Return (X, Y) of the center of cell containing provided text 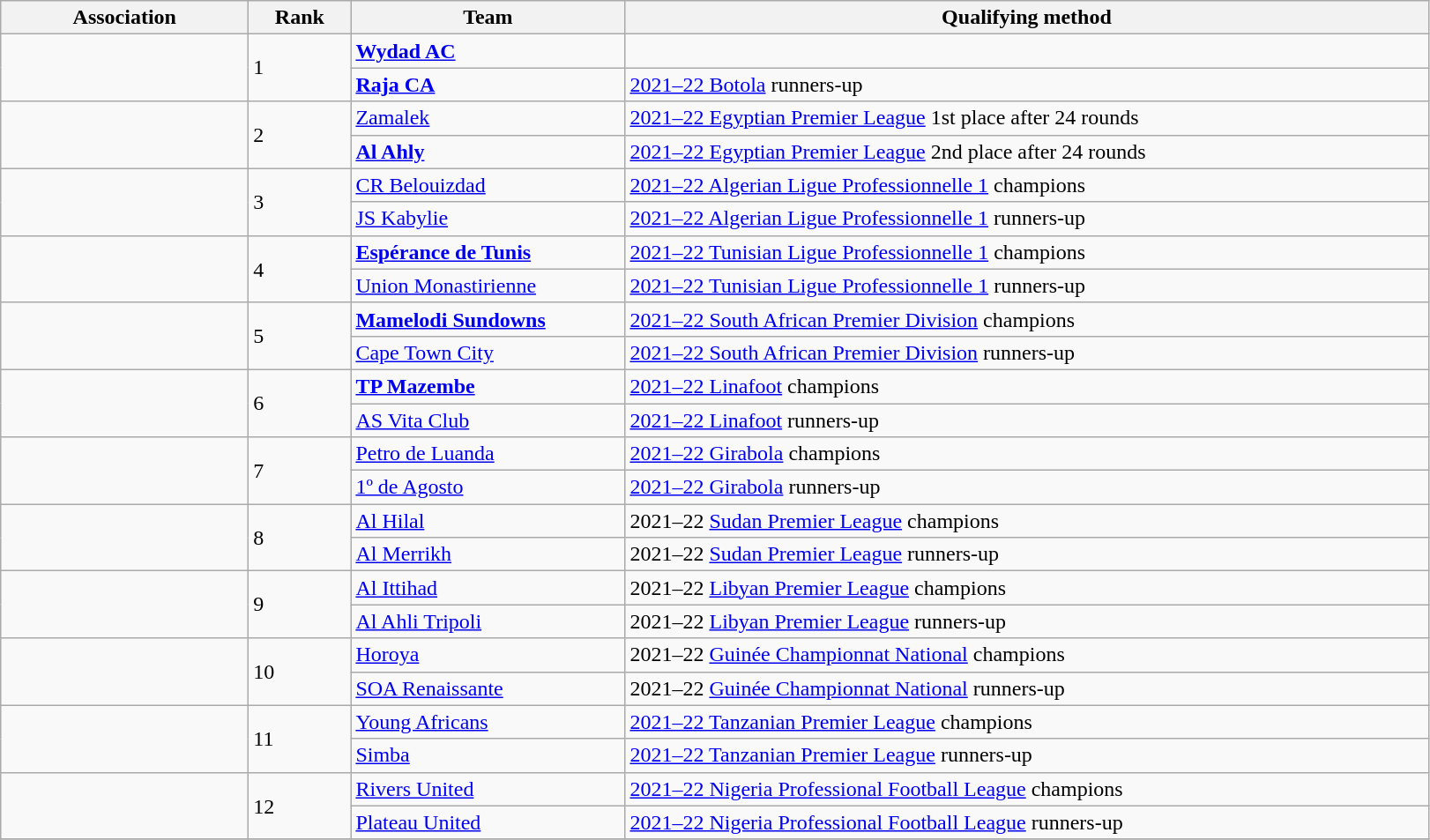
AS Vita Club (488, 420)
2021–22 South African Premier Division runners-up (1026, 353)
Raja CA (488, 85)
Qualifying method (1026, 18)
2 (300, 135)
2021–22 South African Premier Division champions (1026, 319)
2021–22 Algerian Ligue Professionnelle 1 runners-up (1026, 219)
Al Merrikh (488, 554)
2021–22 Botola runners-up (1026, 85)
2021–22 Tunisian Ligue Professionnelle 1 runners-up (1026, 286)
2021–22 Guinée Championnat National champions (1026, 655)
2021–22 Tanzanian Premier League champions (1026, 722)
Team (488, 18)
2021–22 Nigeria Professional Football League champions (1026, 789)
Espérance de Tunis (488, 252)
2021–22 Sudan Premier League runners-up (1026, 554)
2021–22 Tunisian Ligue Professionnelle 1 champions (1026, 252)
Al Ittihad (488, 588)
Young Africans (488, 722)
12 (300, 806)
2021–22 Girabola champions (1026, 454)
Association (125, 18)
4 (300, 269)
Mamelodi Sundowns (488, 319)
2021–22 Linafoot runners-up (1026, 420)
Cape Town City (488, 353)
Al Hilal (488, 521)
Petro de Luanda (488, 454)
Al Ahly (488, 152)
9 (300, 605)
2021–22 Tanzanian Premier League runners-up (1026, 755)
2021–22 Libyan Premier League runners-up (1026, 621)
Al Ahli Tripoli (488, 621)
Rivers United (488, 789)
7 (300, 471)
2021–22 Girabola runners-up (1026, 487)
Wydad AC (488, 51)
2021–22 Linafoot champions (1026, 386)
1º de Agosto (488, 487)
2021–22 Egyptian Premier League 1st place after 24 rounds (1026, 118)
11 (300, 739)
2021–22 Egyptian Premier League 2nd place after 24 rounds (1026, 152)
Union Monastirienne (488, 286)
Plateau United (488, 822)
6 (300, 403)
8 (300, 538)
2021–22 Algerian Ligue Professionnelle 1 champions (1026, 185)
CR Belouizdad (488, 185)
Simba (488, 755)
2021–22 Libyan Premier League champions (1026, 588)
Rank (300, 18)
JS Kabylie (488, 219)
2021–22 Nigeria Professional Football League runners-up (1026, 822)
Horoya (488, 655)
TP Mazembe (488, 386)
10 (300, 672)
1 (300, 68)
5 (300, 336)
SOA Renaissante (488, 688)
Zamalek (488, 118)
2021–22 Sudan Premier League champions (1026, 521)
2021–22 Guinée Championnat National runners-up (1026, 688)
3 (300, 202)
